Determine the [x, y] coordinate at the center of the cell enclosing the given text.  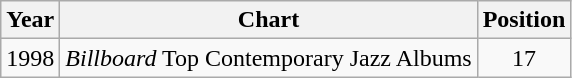
Year [30, 20]
Billboard Top Contemporary Jazz Albums [268, 58]
Chart [268, 20]
1998 [30, 58]
Position [524, 20]
17 [524, 58]
